Capture the cell that displays the provided text and extract its [X, Y] central coordinate. 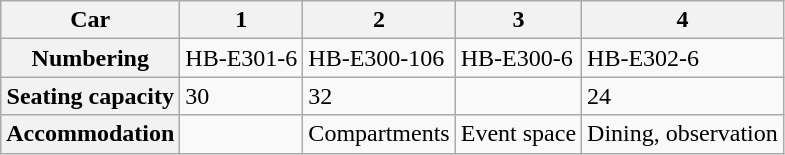
Dining, observation [683, 134]
4 [683, 20]
Numbering [90, 58]
30 [242, 96]
1 [242, 20]
2 [379, 20]
3 [518, 20]
HB-E300-106 [379, 58]
HB-E302-6 [683, 58]
Accommodation [90, 134]
HB-E301-6 [242, 58]
Seating capacity [90, 96]
Compartments [379, 134]
Car [90, 20]
24 [683, 96]
HB-E300-6 [518, 58]
32 [379, 96]
Event space [518, 134]
